From the cell containing the given text, extract its center point as [x, y] coordinate. 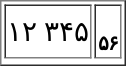
۵۶ [108, 31]
۱۲ ۳۴۵ [48, 31]
